Locate the cell with the specified text and output its [x, y] center coordinate. 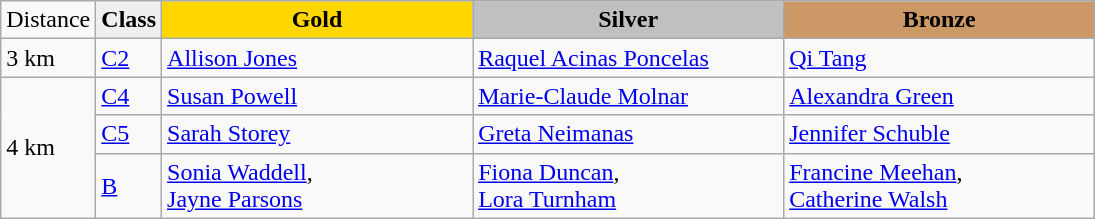
Class [129, 20]
C2 [129, 58]
C4 [129, 96]
B [129, 186]
Raquel Acinas Poncelas [628, 58]
Sarah Storey [318, 134]
Greta Neimanas [628, 134]
Susan Powell [318, 96]
Qi Tang [940, 58]
Jennifer Schuble [940, 134]
Alexandra Green [940, 96]
Allison Jones [318, 58]
Fiona Duncan,Lora Turnham [628, 186]
Francine Meehan,Catherine Walsh [940, 186]
Sonia Waddell,Jayne Parsons [318, 186]
Bronze [940, 20]
Silver [628, 20]
4 km [48, 148]
C5 [129, 134]
Gold [318, 20]
3 km [48, 58]
Distance [48, 20]
Marie-Claude Molnar [628, 96]
